From the cell containing the given text, extract its center point as (x, y) coordinate. 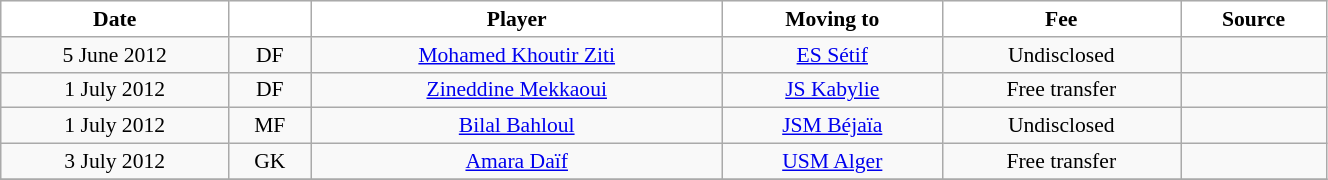
GK (270, 162)
Amara Daïf (517, 162)
USM Alger (832, 162)
Mohamed Khoutir Ziti (517, 55)
ES Sétif (832, 55)
3 July 2012 (115, 162)
Player (517, 19)
Moving to (832, 19)
Fee (1061, 19)
Zineddine Mekkaoui (517, 90)
5 June 2012 (115, 55)
JSM Béjaïa (832, 126)
MF (270, 126)
JS Kabylie (832, 90)
Source (1253, 19)
Bilal Bahloul (517, 126)
Date (115, 19)
